Find where the given text appears and provide that cell's center as [X, Y] coordinate. 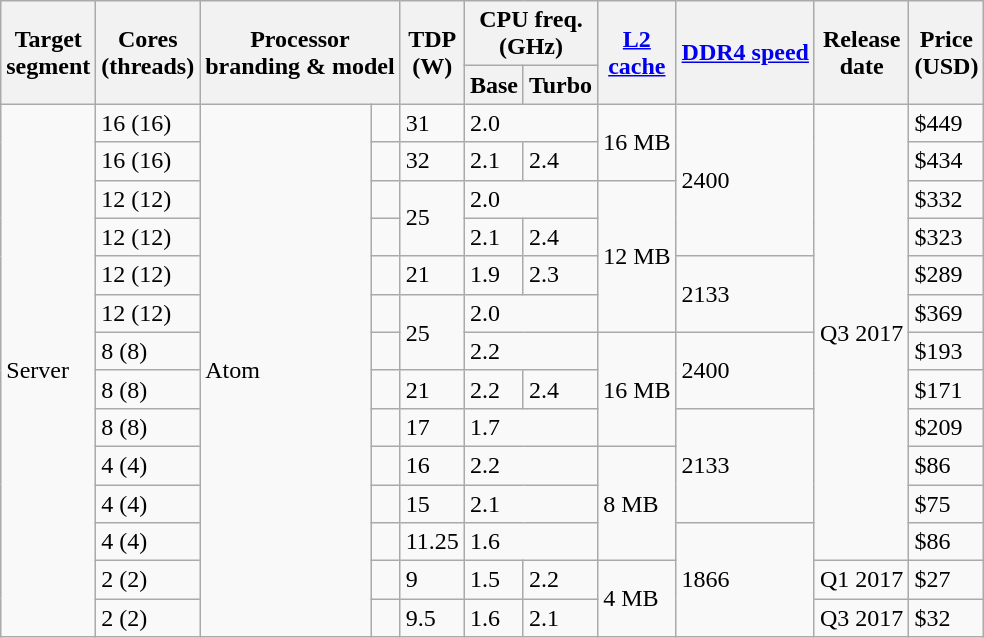
Processorbranding & model [300, 52]
CPU freq.(GHz) [530, 34]
Base [494, 85]
$32 [946, 618]
$27 [946, 580]
31 [432, 123]
16 [432, 465]
9 [432, 580]
$209 [946, 427]
17 [432, 427]
TDP(W) [432, 52]
DDR4 speed [745, 52]
1.9 [494, 275]
12 MB [637, 256]
$289 [946, 275]
$75 [946, 503]
8 MB [637, 503]
9.5 [432, 618]
1866 [745, 580]
15 [432, 503]
2.3 [560, 275]
Q1 2017 [861, 580]
$332 [946, 199]
Releasedate [861, 52]
4 MB [637, 599]
11.25 [432, 542]
L2cache [637, 52]
32 [432, 161]
Price(USD) [946, 52]
$323 [946, 237]
$449 [946, 123]
$171 [946, 389]
Targetsegment [48, 52]
Turbo [560, 85]
$434 [946, 161]
1.7 [530, 427]
$369 [946, 313]
Atom [286, 370]
Cores(threads) [148, 52]
Server [48, 370]
1.5 [494, 580]
$193 [946, 351]
